Locate the cell with the specified text and output its (X, Y) center coordinate. 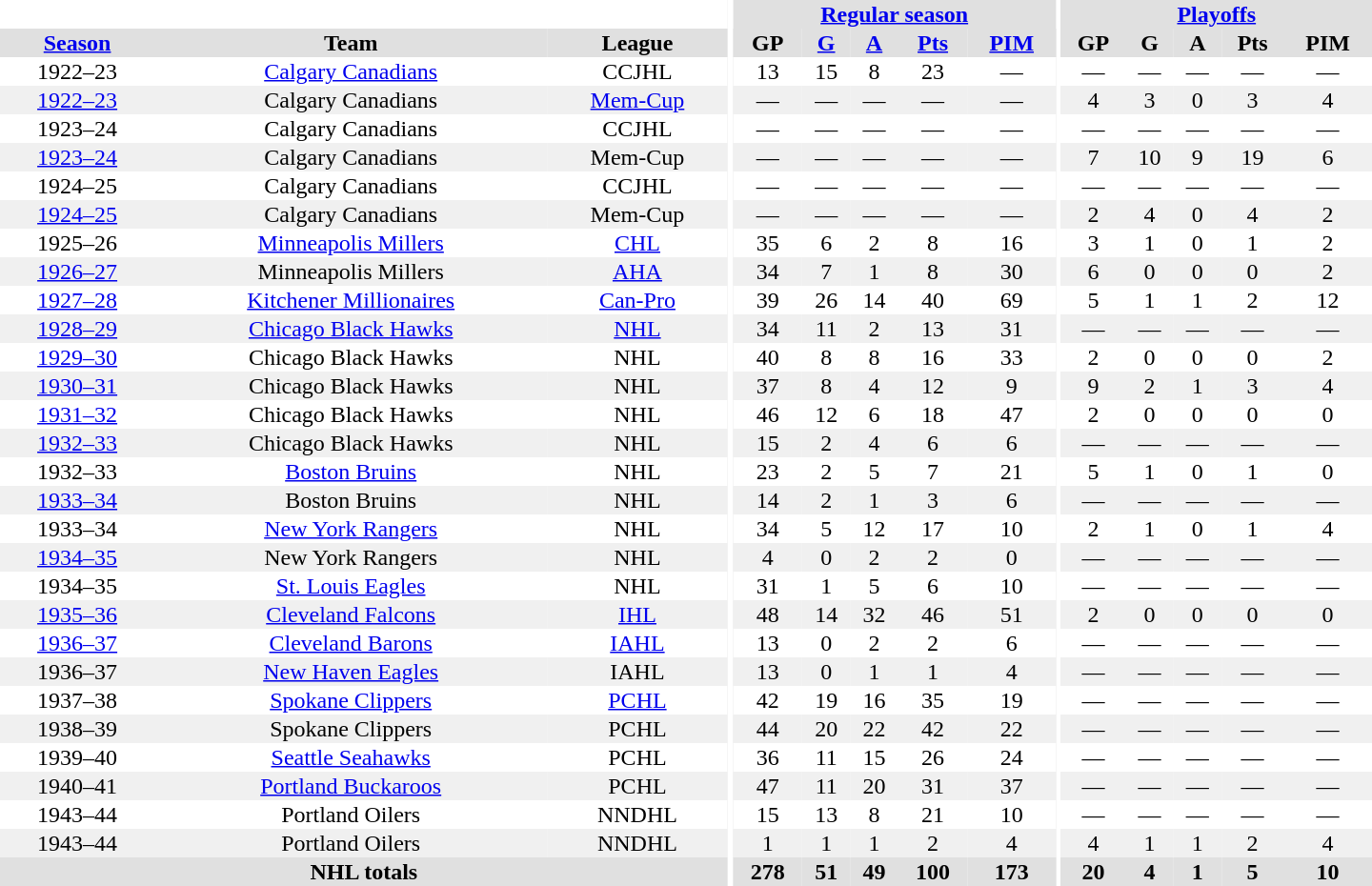
1939–40 (77, 757)
NHL totals (364, 872)
1937–38 (77, 700)
1930–31 (77, 386)
CHL (637, 243)
Portland Buckaroos (351, 786)
44 (768, 729)
18 (934, 414)
Seattle Seahawks (351, 757)
Playoffs (1217, 14)
1926–27 (77, 272)
St. Louis Eagles (351, 586)
Season (77, 43)
1928–29 (77, 329)
36 (768, 757)
1929–30 (77, 357)
Kitchener Millionaires (351, 300)
Cleveland Barons (351, 643)
1927–28 (77, 300)
278 (768, 872)
Can-Pro (637, 300)
League (637, 43)
Cleveland Falcons (351, 614)
Team (351, 43)
48 (768, 614)
New Haven Eagles (351, 672)
32 (874, 614)
49 (874, 872)
17 (934, 529)
69 (1012, 300)
AHA (637, 272)
IHL (637, 614)
1935–36 (77, 614)
1931–32 (77, 414)
39 (768, 300)
30 (1012, 272)
24 (1012, 757)
33 (1012, 357)
1938–39 (77, 729)
Regular season (894, 14)
100 (934, 872)
1925–26 (77, 243)
173 (1012, 872)
1940–41 (77, 786)
